Pinpoint the cell where the given text exists, returning its [x, y] midpoint coordinate. 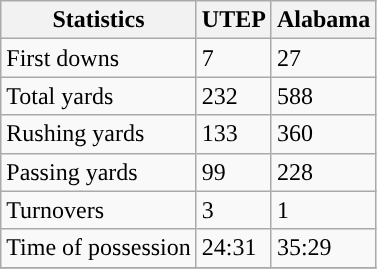
Rushing yards [99, 134]
1 [323, 210]
360 [323, 134]
3 [234, 210]
35:29 [323, 248]
24:31 [234, 248]
133 [234, 134]
First downs [99, 58]
UTEP [234, 20]
232 [234, 96]
Alabama [323, 20]
27 [323, 58]
228 [323, 172]
Time of possession [99, 248]
Passing yards [99, 172]
7 [234, 58]
Turnovers [99, 210]
588 [323, 96]
Statistics [99, 20]
Total yards [99, 96]
99 [234, 172]
